Identify which cell holds the provided text, then report its (X, Y) central coordinate. 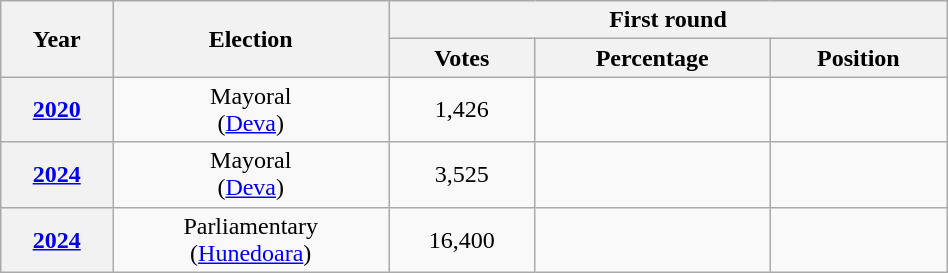
First round (668, 20)
2020 (57, 110)
Parliamentary(Hunedoara) (251, 240)
3,525 (462, 174)
1,426 (462, 110)
Year (57, 39)
Percentage (652, 58)
16,400 (462, 240)
Votes (462, 58)
Position (859, 58)
Election (251, 39)
